Locate the cell with the specified text and output its (x, y) center coordinate. 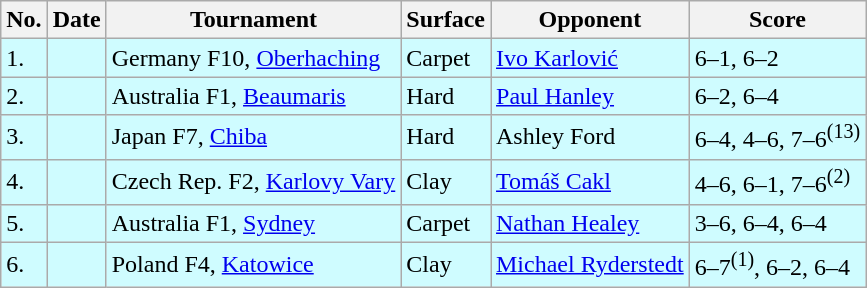
5. (24, 223)
Score (777, 20)
Japan F7, Chiba (254, 138)
Ivo Karlović (590, 58)
No. (24, 20)
6–2, 6–4 (777, 96)
4. (24, 182)
Nathan Healey (590, 223)
Ashley Ford (590, 138)
Tournament (254, 20)
3. (24, 138)
6–4, 4–6, 7–6(13) (777, 138)
Paul Hanley (590, 96)
Australia F1, Sydney (254, 223)
Poland F4, Katowice (254, 264)
2. (24, 96)
6–1, 6–2 (777, 58)
6. (24, 264)
6–7(1), 6–2, 6–4 (777, 264)
Michael Ryderstedt (590, 264)
Czech Rep. F2, Karlovy Vary (254, 182)
3–6, 6–4, 6–4 (777, 223)
1. (24, 58)
Australia F1, Beaumaris (254, 96)
Opponent (590, 20)
Germany F10, Oberhaching (254, 58)
Date (76, 20)
Surface (446, 20)
4–6, 6–1, 7–6(2) (777, 182)
Tomáš Cakl (590, 182)
